Determine the (X, Y) coordinate at the center of the cell enclosing the given text.  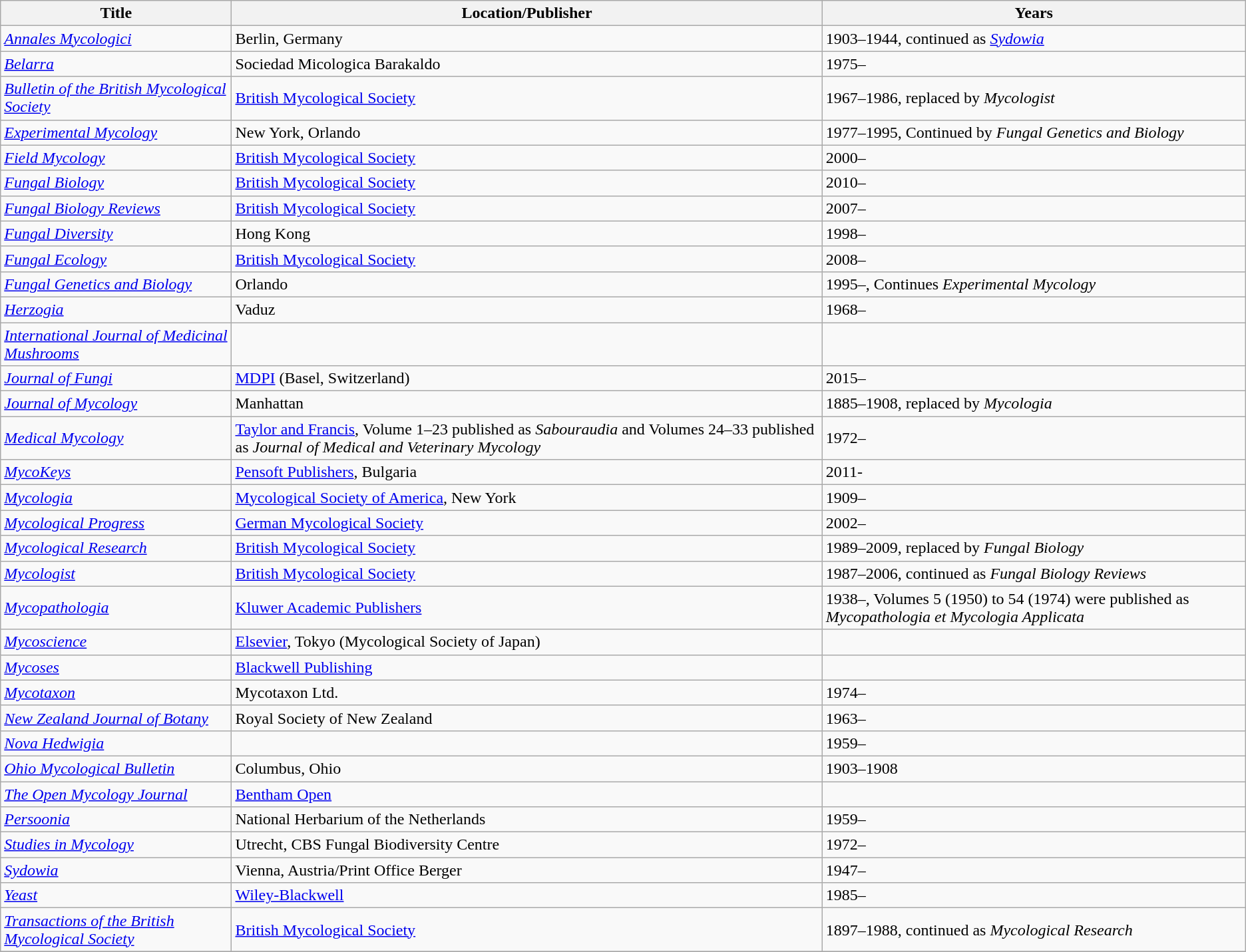
New Zealand Journal of Botany (116, 718)
National Herbarium of the Netherlands (527, 820)
Sydowia (116, 870)
Mycotaxon (116, 693)
The Open Mycology Journal (116, 794)
Persoonia (116, 820)
2007– (1034, 208)
1938–, Volumes 5 (1950) to 54 (1974) were published as Mycopathologia et Mycologia Applicata (1034, 608)
Studies in Mycology (116, 845)
Nova Hedwigia (116, 743)
Bulletin of the British Mycological Society (116, 98)
Journal of Fungi (116, 379)
Vienna, Austria/Print Office Berger (527, 870)
Bentham Open (527, 794)
2015– (1034, 379)
Mycologia (116, 498)
Years (1034, 13)
1885–1908, replaced by Mycologia (1034, 404)
1998– (1034, 234)
1897–1988, continued as Mycological Research (1034, 930)
Mycological Progress (116, 523)
Fungal Genetics and Biology (116, 284)
International Journal of Medicinal Mushrooms (116, 343)
1967–1986, replaced by Mycologist (1034, 98)
Mycological Research (116, 548)
1995–, Continues Experimental Mycology (1034, 284)
1963– (1034, 718)
Belarra (116, 64)
1903–1944, continued as Sydowia (1034, 39)
1975– (1034, 64)
1947– (1034, 870)
1903–1908 (1034, 768)
1987–2006, continued as Fungal Biology Reviews (1034, 573)
Elsevier, Tokyo (Mycological Society of Japan) (527, 642)
Pensoft Publishers, Bulgaria (527, 472)
Experimental Mycology (116, 132)
Journal of Mycology (116, 404)
1985– (1034, 895)
2002– (1034, 523)
Taylor and Francis, Volume 1–23 published as Sabouraudia and Volumes 24–33 published as Journal of Medical and Veterinary Mycology (527, 438)
2011- (1034, 472)
Blackwell Publishing (527, 667)
Fungal Biology Reviews (116, 208)
Mycoses (116, 667)
Columbus, Ohio (527, 768)
Vaduz (527, 309)
Transactions of the British Mycological Society (116, 930)
Mycotaxon Ltd. (527, 693)
Fungal Ecology (116, 259)
1968– (1034, 309)
Royal Society of New Zealand (527, 718)
Mycopathologia (116, 608)
1977–1995, Continued by Fungal Genetics and Biology (1034, 132)
Hong Kong (527, 234)
Mycologist (116, 573)
German Mycological Society (527, 523)
Sociedad Micologica Barakaldo (527, 64)
MycoKeys (116, 472)
Field Mycology (116, 158)
1909– (1034, 498)
Ohio Mycological Bulletin (116, 768)
2000– (1034, 158)
Orlando (527, 284)
2008– (1034, 259)
1989–2009, replaced by Fungal Biology (1034, 548)
Mycoscience (116, 642)
Title (116, 13)
2010– (1034, 183)
Fungal Diversity (116, 234)
Annales Mycologici (116, 39)
Medical Mycology (116, 438)
Utrecht, CBS Fungal Biodiversity Centre (527, 845)
Mycological Society of America, New York (527, 498)
Wiley-Blackwell (527, 895)
Fungal Biology (116, 183)
Location/Publisher (527, 13)
Yeast (116, 895)
Manhattan (527, 404)
Berlin, Germany (527, 39)
MDPI (Basel, Switzerland) (527, 379)
New York, Orlando (527, 132)
1974– (1034, 693)
Herzogia (116, 309)
Kluwer Academic Publishers (527, 608)
